Scan for the cell matching the given text and deliver its [X, Y] coordinate at center. 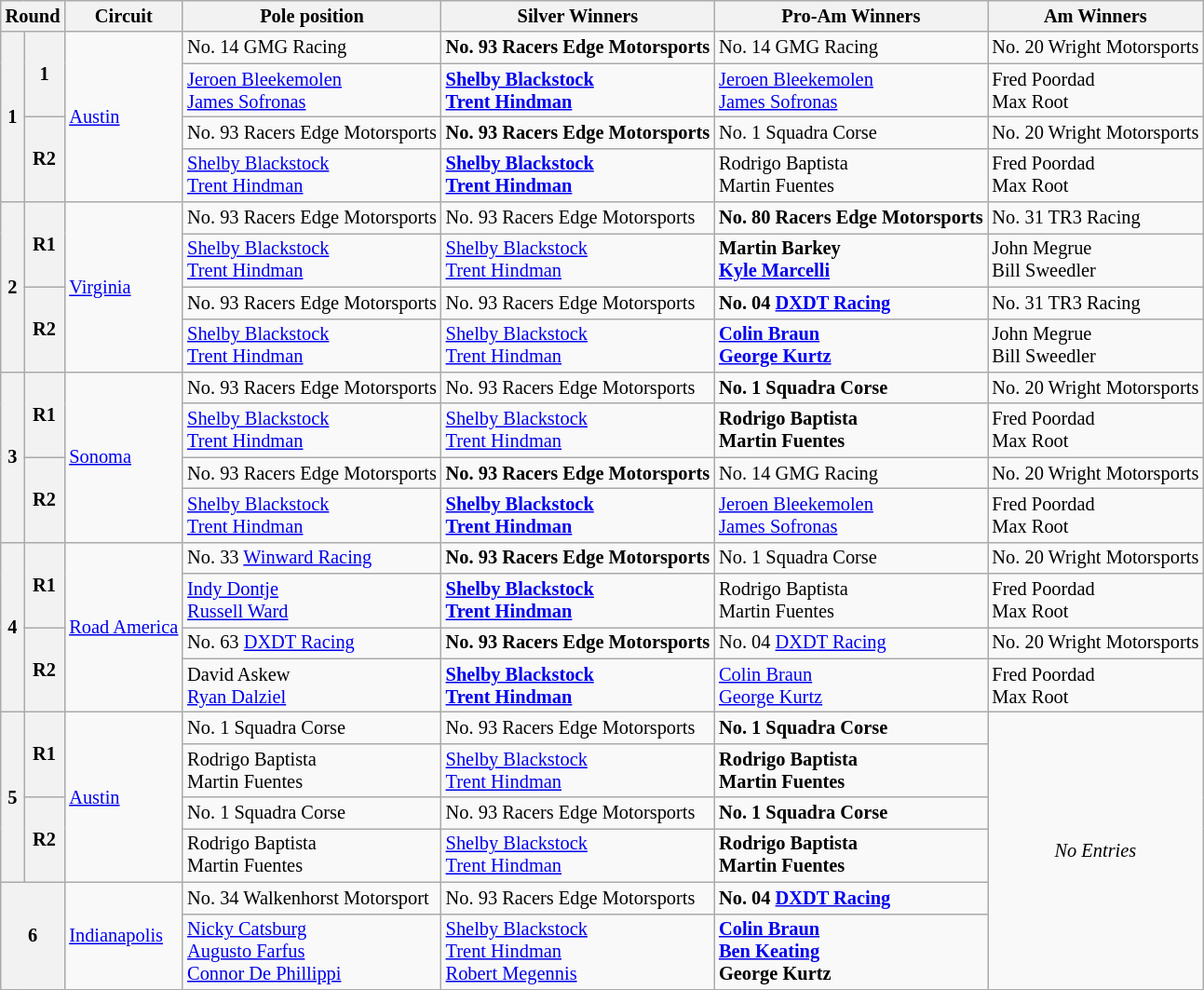
David Askew Ryan Dalziel [312, 685]
6 [34, 935]
3 [13, 456]
2 [13, 287]
Am Winners [1096, 16]
Nicky Catsburg Augusto Farfus Connor De Phillippi [312, 952]
Indy Dontje Russell Ward [312, 601]
Indianapolis [123, 935]
Virginia [123, 287]
4 [13, 628]
No. 80 Racers Edge Motorsports [851, 218]
Circuit [123, 16]
Colin Braun Ben Keating George Kurtz [851, 952]
Sonoma [123, 456]
No. 33 Winward Racing [312, 558]
No. 63 DXDT Racing [312, 643]
Shelby Blackstock Trent Hindman Robert Megennis [577, 952]
Martin Barkey Kyle Marcelli [851, 260]
Pro-Am Winners [851, 16]
5 [13, 797]
Road America [123, 628]
Silver Winners [577, 16]
No. 34 Walkenhorst Motorsport [312, 898]
Round [34, 16]
No Entries [1096, 850]
Pole position [312, 16]
